Pinpoint the cell where the given text exists, returning its (X, Y) midpoint coordinate. 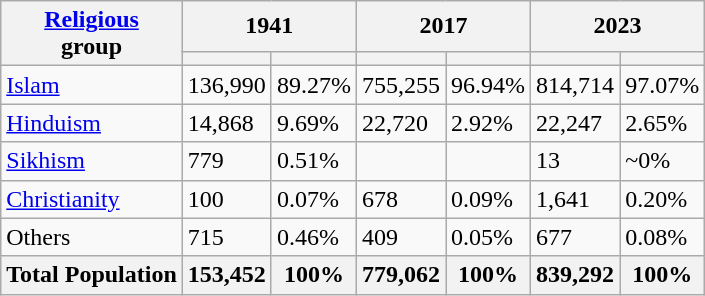
100 (226, 199)
678 (400, 199)
0.08% (662, 237)
Religiousgroup (92, 34)
9.69% (314, 123)
839,292 (576, 275)
2.65% (662, 123)
96.94% (488, 85)
0.05% (488, 237)
0.07% (314, 199)
14,868 (226, 123)
~0% (662, 161)
0.09% (488, 199)
755,255 (400, 85)
22,720 (400, 123)
22,247 (576, 123)
Others (92, 237)
136,990 (226, 85)
Islam (92, 85)
13 (576, 161)
Hinduism (92, 123)
2017 (443, 26)
89.27% (314, 85)
0.51% (314, 161)
1,641 (576, 199)
97.07% (662, 85)
2023 (618, 26)
677 (576, 237)
715 (226, 237)
Christianity (92, 199)
814,714 (576, 85)
409 (400, 237)
0.46% (314, 237)
1941 (269, 26)
779,062 (400, 275)
Sikhism (92, 161)
153,452 (226, 275)
2.92% (488, 123)
0.20% (662, 199)
Total Population (92, 275)
779 (226, 161)
